Find where the given text appears and provide that cell's center as (X, Y) coordinate. 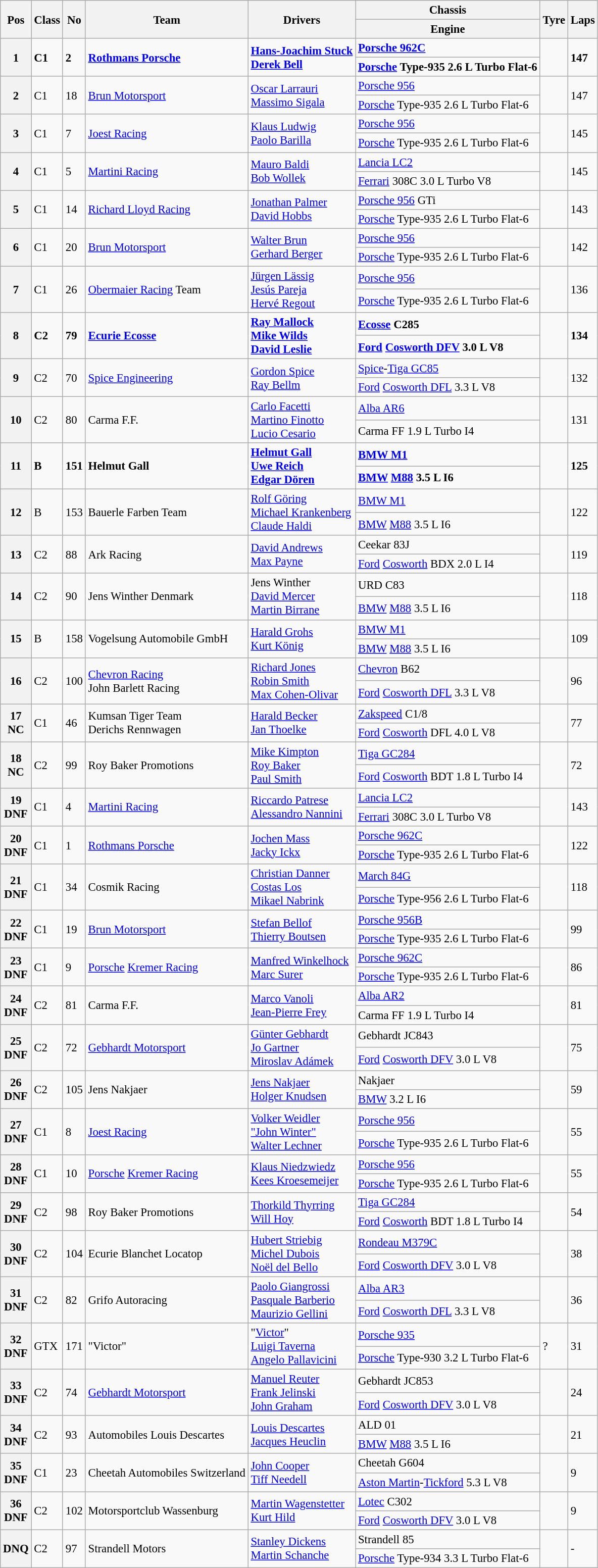
ALD 01 (447, 1425)
136 (583, 289)
Manfred Winkelhock Marc Surer (302, 968)
158 (74, 638)
88 (74, 554)
Klaus Niedzwiedz Kees Kroesemeijer (302, 1174)
34DNF (16, 1434)
132 (583, 378)
Gebhardt JC853 (447, 1381)
15 (16, 638)
Carlo Facetti Martino Finotto Lucio Cesario (302, 420)
"Victor" (167, 1346)
Chassis (447, 10)
Porsche 956B (447, 920)
119 (583, 554)
18 (74, 95)
109 (583, 638)
Stanley Dickens Martin Schanche (302, 1548)
31DNF (16, 1300)
Jonathan Palmer David Hobbs (302, 209)
80 (74, 420)
105 (74, 1090)
Spice-Tiga GC85 (447, 368)
Günter Gebhardt Jo Gartner Miroslav Adámek (302, 1047)
20 (74, 247)
31 (583, 1346)
6 (16, 247)
Drivers (302, 19)
46 (74, 723)
96 (583, 681)
22DNF (16, 929)
Jens Nakjaer (167, 1090)
30DNF (16, 1254)
GTX (47, 1346)
12 (16, 513)
Strandell Motors (167, 1548)
Automobiles Louis Descartes (167, 1434)
Martin Wagenstetter Kurt Hild (302, 1511)
Chevron B62 (447, 669)
Grifo Autoracing (167, 1300)
Harald Grohs Kurt König (302, 638)
Rolf Göring Michael Krankenberg Claude Haldi (302, 513)
David Andrews Max Payne (302, 554)
151 (74, 466)
Motorsportclub Wassenburg (167, 1511)
19 (74, 929)
Class (47, 19)
77 (583, 723)
23 (74, 1473)
Thorkild Thyrring Will Hoy (302, 1212)
Lotec C302 (447, 1501)
Cosmik Racing (167, 887)
Richard Jones Robin Smith Max Cohen-Olivar (302, 681)
Ray Mallock Mike Wilds David Leslie (302, 336)
142 (583, 247)
3 (16, 133)
97 (74, 1548)
Manuel Reuter Frank Jelinski John Graham (302, 1393)
Stefan Bellof Thierry Boutsen (302, 929)
28DNF (16, 1174)
Ceekar 83J (447, 545)
Harald Becker Jan Thoelke (302, 723)
25DNF (16, 1047)
Porsche Type-934 3.3 L Turbo Flat-6 (447, 1558)
59 (583, 1090)
Kumsan Tiger Team Derichs Rennwagen (167, 723)
Porsche 935 (447, 1335)
Marco Vanoli Jean-Pierre Frey (302, 1005)
Ecurie Blanchet Locatop (167, 1254)
34 (74, 887)
Alba AR2 (447, 996)
104 (74, 1254)
Tyre (554, 19)
Hubert Striebig Michel Dubois Noël del Bello (302, 1254)
Zakspeed C1/8 (447, 714)
Vogelsung Automobile GmbH (167, 638)
29DNF (16, 1212)
36 (583, 1300)
93 (74, 1434)
26DNF (16, 1090)
URD C83 (447, 585)
March 84G (447, 876)
Klaus Ludwig Paolo Barilla (302, 133)
131 (583, 420)
Porsche Type-956 2.6 L Turbo Flat-6 (447, 899)
Porsche Type-930 3.2 L Turbo Flat-6 (447, 1358)
17NC (16, 723)
Alba AR6 (447, 409)
54 (583, 1212)
Ecosse C285 (447, 324)
Volker Weidler "John Winter" Walter Lechner (302, 1132)
16 (16, 681)
70 (74, 378)
Helmut Gall (167, 466)
24 (583, 1393)
26 (74, 289)
33DNF (16, 1393)
Obermaier Racing Team (167, 289)
153 (74, 513)
Gordon Spice Ray Bellm (302, 378)
Cheetah G604 (447, 1463)
Aston Martin-Tickford 5.3 L V8 (447, 1482)
98 (74, 1212)
Riccardo Patrese Alessandro Nannini (302, 807)
Gebhardt JC843 (447, 1036)
Laps (583, 19)
23DNF (16, 968)
36DNF (16, 1511)
Bauerle Farben Team (167, 513)
Richard Lloyd Racing (167, 209)
Strandell 85 (447, 1539)
Hans-Joachim Stuck Derek Bell (302, 58)
Christian Danner Costas Los Mikael Nabrink (302, 887)
Nakjaer (447, 1080)
Rondeau M379C (447, 1242)
35DNF (16, 1473)
Oscar Larrauri Massimo Sigala (302, 95)
100 (74, 681)
Jens Winther Denmark (167, 597)
125 (583, 466)
Ecurie Ecosse (167, 336)
Porsche 956 GTi (447, 200)
Jens Winther David Mercer Martin Birrane (302, 597)
38 (583, 1254)
Pos (16, 19)
Alba AR3 (447, 1289)
Ford Cosworth DFL 4.0 L V8 (447, 733)
19DNF (16, 807)
Walter Brun Gerhard Berger (302, 247)
Paolo Giangrossi Pasquale Barberio Maurizio Gellini (302, 1300)
18NC (16, 765)
No (74, 19)
Engine (447, 29)
Jochen Mass Jacky Ickx (302, 845)
Cheetah Automobiles Switzerland (167, 1473)
21DNF (16, 887)
? (554, 1346)
27DNF (16, 1132)
Chevron Racing John Barlett Racing (167, 681)
13 (16, 554)
BMW 3.2 L I6 (447, 1099)
11 (16, 466)
86 (583, 968)
Louis Descartes Jacques Heuclin (302, 1434)
Helmut Gall Uwe Reich Edgar Dören (302, 466)
32DNF (16, 1346)
Mauro Baldi Bob Wollek (302, 172)
24DNF (16, 1005)
74 (74, 1393)
90 (74, 597)
102 (74, 1511)
Jens Nakjaer Holger Knudsen (302, 1090)
DNQ (16, 1548)
82 (74, 1300)
Jürgen Lässig Jesús Pareja Hervé Regout (302, 289)
"Victor" Luigi Taverna Angelo Pallavicini (302, 1346)
134 (583, 336)
171 (74, 1346)
Ford Cosworth BDX 2.0 L I4 (447, 564)
Spice Engineering (167, 378)
Ark Racing (167, 554)
John Cooper Tiff Needell (302, 1473)
- (583, 1548)
Team (167, 19)
21 (583, 1434)
Mike Kimpton Roy Baker Paul Smith (302, 765)
20DNF (16, 845)
75 (583, 1047)
79 (74, 336)
